From the cell containing the given text, extract its center point as (x, y) coordinate. 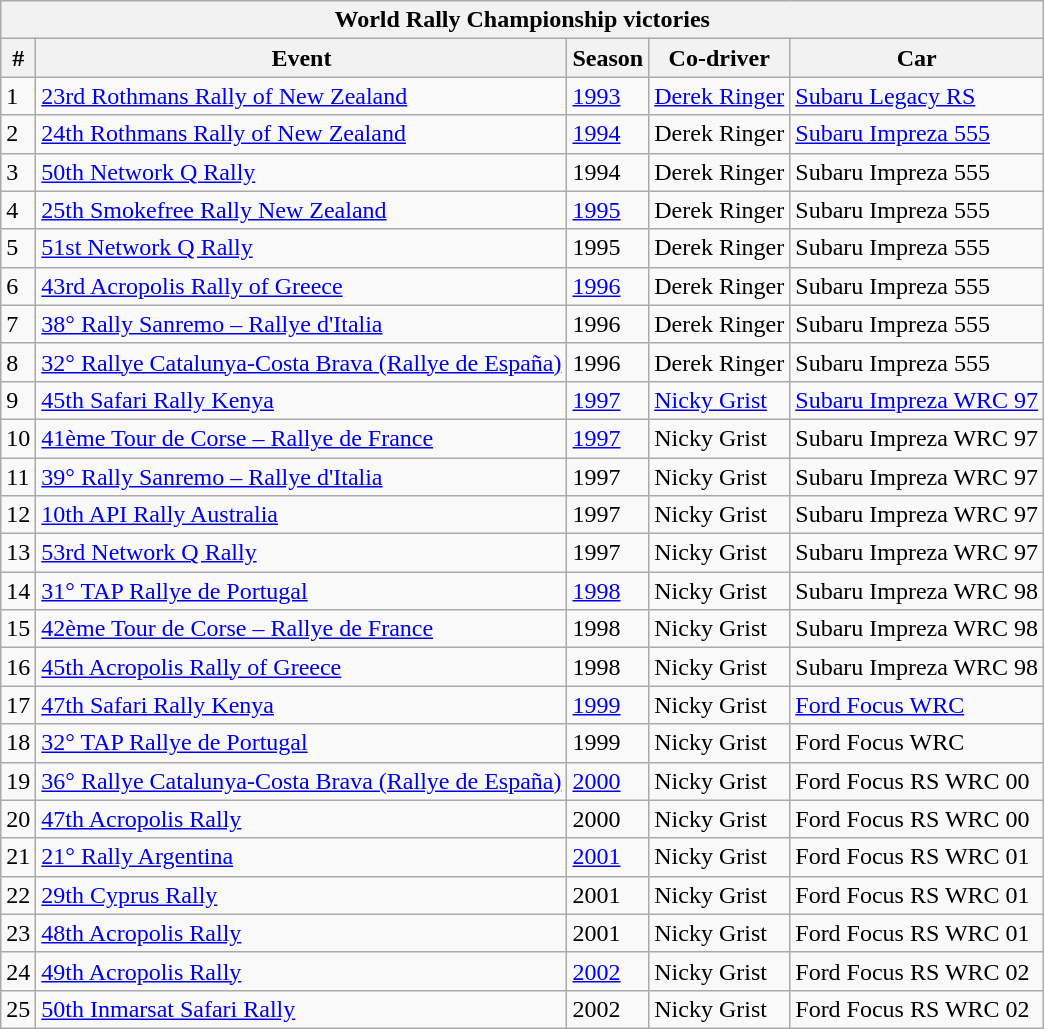
6 (18, 286)
10th API Rally Australia (302, 515)
31° TAP Rallye de Portugal (302, 591)
38° Rally Sanremo – Rallye d'Italia (302, 324)
Co-driver (720, 58)
41ème Tour de Corse – Rallye de France (302, 438)
World Rally Championship victories (522, 20)
5 (18, 248)
47th Safari Rally Kenya (302, 705)
53rd Network Q Rally (302, 553)
47th Acropolis Rally (302, 819)
10 (18, 438)
49th Acropolis Rally (302, 971)
51st Network Q Rally (302, 248)
45th Acropolis Rally of Greece (302, 667)
21° Rally Argentina (302, 857)
13 (18, 553)
50th Inmarsat Safari Rally (302, 1009)
2 (18, 134)
50th Network Q Rally (302, 172)
23 (18, 933)
15 (18, 629)
Subaru Legacy RS (917, 96)
20 (18, 819)
36° Rallye Catalunya-Costa Brava (Rallye de España) (302, 781)
17 (18, 705)
23rd Rothmans Rally of New Zealand (302, 96)
24 (18, 971)
48th Acropolis Rally (302, 933)
29th Cyprus Rally (302, 895)
19 (18, 781)
1993 (608, 96)
25th Smokefree Rally New Zealand (302, 210)
21 (18, 857)
18 (18, 743)
24th Rothmans Rally of New Zealand (302, 134)
16 (18, 667)
14 (18, 591)
25 (18, 1009)
Season (608, 58)
1 (18, 96)
4 (18, 210)
39° Rally Sanremo – Rallye d'Italia (302, 477)
8 (18, 362)
9 (18, 400)
22 (18, 895)
32° Rallye Catalunya-Costa Brava (Rallye de España) (302, 362)
3 (18, 172)
Event (302, 58)
42ème Tour de Corse – Rallye de France (302, 629)
45th Safari Rally Kenya (302, 400)
7 (18, 324)
11 (18, 477)
Car (917, 58)
# (18, 58)
12 (18, 515)
43rd Acropolis Rally of Greece (302, 286)
32° TAP Rallye de Portugal (302, 743)
